For the text-containing cell, return its midpoint in (X, Y) coordinate format. 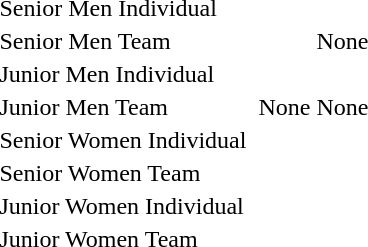
None (284, 107)
